Capture the cell that displays the provided text and extract its (X, Y) central coordinate. 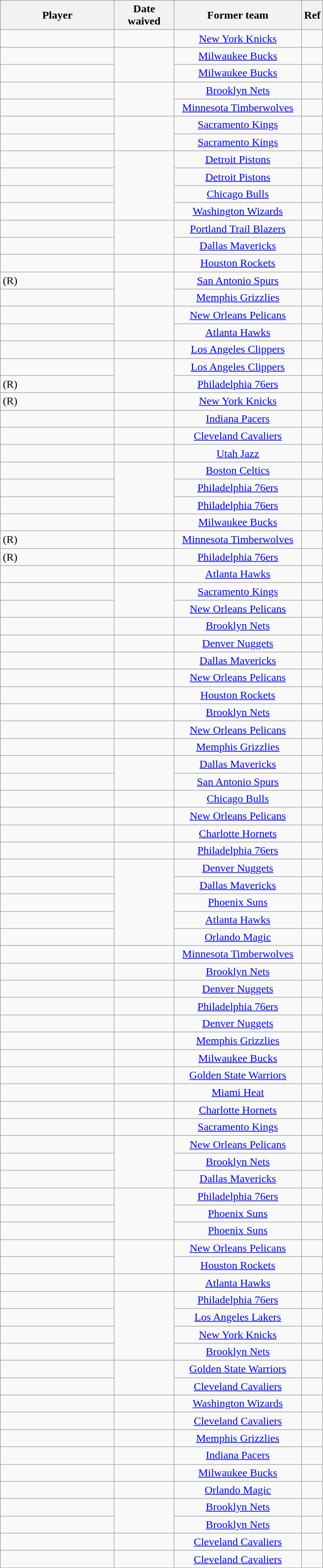
Former team (238, 15)
Player (57, 15)
Date waived (144, 15)
Boston Celtics (238, 470)
Miami Heat (238, 1093)
Los Angeles Lakers (238, 1317)
Utah Jazz (238, 453)
Ref (313, 15)
Portland Trail Blazers (238, 228)
